Locate the cell with the specified text and output its (x, y) center coordinate. 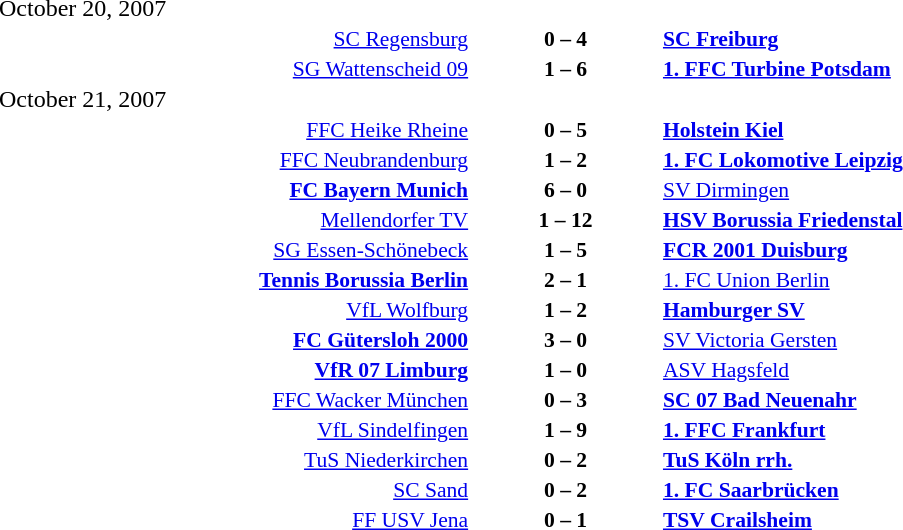
0 – 3 (566, 400)
0 – 5 (566, 130)
2 – 1 (566, 280)
1 – 5 (566, 250)
3 – 0 (566, 340)
1 – 0 (566, 370)
6 – 0 (566, 190)
1 – 12 (566, 220)
0 – 4 (566, 38)
1 – 6 (566, 68)
1 – 9 (566, 430)
